Return the [x, y] coordinate for the center point of the cell that contains the specified text.  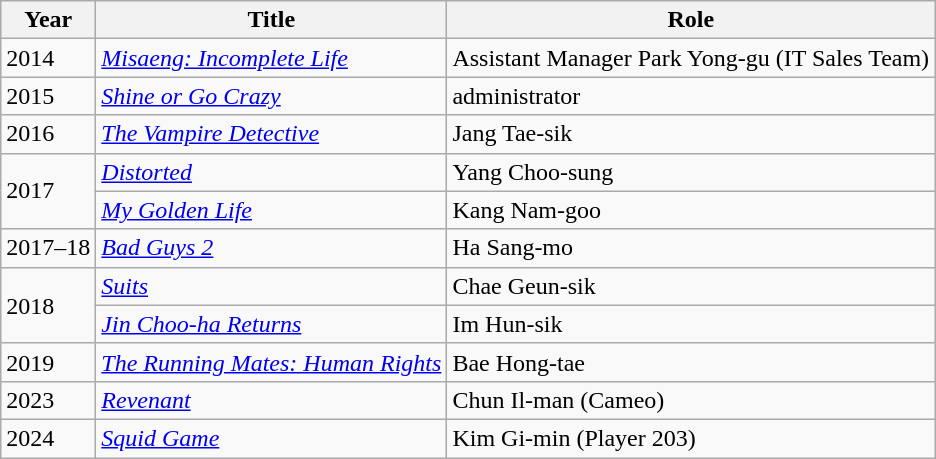
Year [48, 20]
Assistant Manager Park Yong-gu (IT Sales Team) [691, 58]
Misaeng: Incomplete Life [272, 58]
2016 [48, 134]
2023 [48, 400]
Ha Sang-mo [691, 248]
2017 [48, 191]
Distorted [272, 172]
Suits [272, 286]
Yang Choo-sung [691, 172]
2019 [48, 362]
administrator [691, 96]
Jang Tae-sik [691, 134]
Im Hun-sik [691, 324]
2017–18 [48, 248]
Bae Hong-tae [691, 362]
My Golden Life [272, 210]
Role [691, 20]
Kim Gi-min (Player 203) [691, 438]
The Running Mates: Human Rights [272, 362]
Chun Il-man (Cameo) [691, 400]
Shine or Go Crazy [272, 96]
Revenant [272, 400]
The Vampire Detective [272, 134]
2018 [48, 305]
Chae Geun-sik [691, 286]
Squid Game [272, 438]
2014 [48, 58]
Bad Guys 2 [272, 248]
2015 [48, 96]
Kang Nam-goo [691, 210]
Title [272, 20]
Jin Choo-ha Returns [272, 324]
2024 [48, 438]
